Determine the (X, Y) coordinate at the center of the cell enclosing the given text.  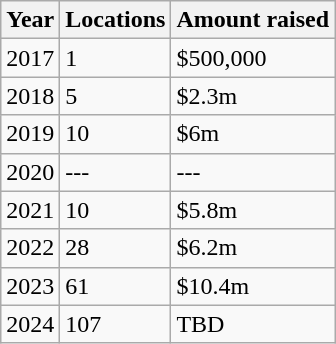
2019 (30, 134)
61 (116, 286)
$6m (253, 134)
2018 (30, 96)
2021 (30, 210)
$500,000 (253, 58)
2024 (30, 324)
107 (116, 324)
2023 (30, 286)
28 (116, 248)
Locations (116, 20)
2022 (30, 248)
$5.8m (253, 210)
1 (116, 58)
$6.2m (253, 248)
2020 (30, 172)
$2.3m (253, 96)
2017 (30, 58)
Year (30, 20)
$10.4m (253, 286)
TBD (253, 324)
Amount raised (253, 20)
5 (116, 96)
